Extract the [x, y] coordinate from the center of the cell holding the provided text.  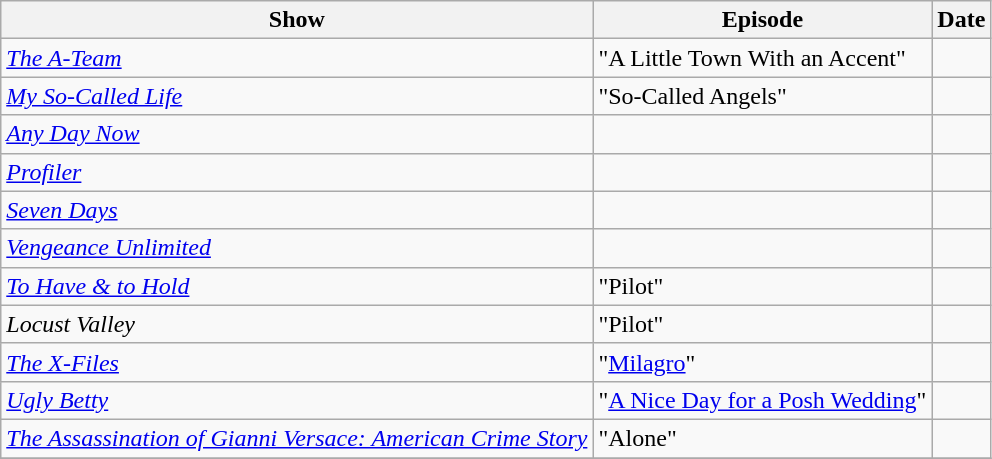
Locust Valley [297, 324]
Any Day Now [297, 134]
Profiler [297, 172]
"A Little Town With an Accent" [762, 58]
The X-Files [297, 362]
"Milagro" [762, 362]
My So-Called Life [297, 96]
Vengeance Unlimited [297, 248]
Show [297, 20]
"So-Called Angels" [762, 96]
Ugly Betty [297, 400]
The A-Team [297, 58]
Seven Days [297, 210]
Date [962, 20]
Episode [762, 20]
The Assassination of Gianni Versace: American Crime Story [297, 438]
"Alone" [762, 438]
"A Nice Day for a Posh Wedding" [762, 400]
To Have & to Hold [297, 286]
